Return (X, Y) of the center of cell containing provided text 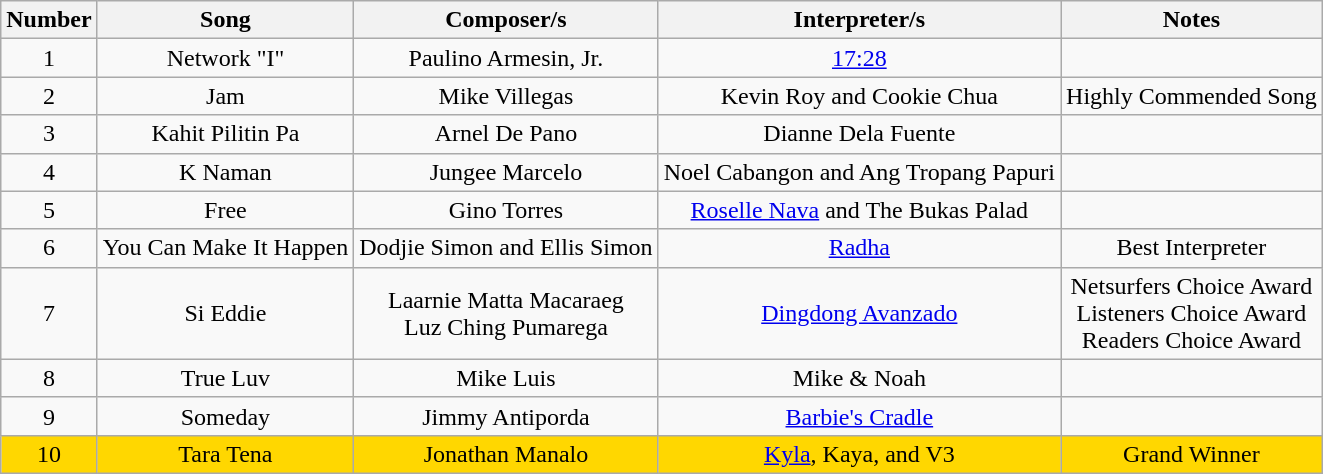
Dingdong Avanzado (859, 313)
You Can Make It Happen (226, 248)
1 (49, 58)
Kahit Pilitin Pa (226, 134)
Radha (859, 248)
6 (49, 248)
K Naman (226, 172)
True Luv (226, 378)
Number (49, 20)
17:28 (859, 58)
10 (49, 454)
Jungee Marcelo (506, 172)
Dodjie Simon and Ellis Simon (506, 248)
Highly Commended Song (1192, 96)
Tara Tena (226, 454)
Gino Torres (506, 210)
Grand Winner (1192, 454)
8 (49, 378)
Composer/s (506, 20)
Netsurfers Choice AwardListeners Choice AwardReaders Choice Award (1192, 313)
Mike & Noah (859, 378)
9 (49, 416)
Roselle Nava and The Bukas Palad (859, 210)
Noel Cabangon and Ang Tropang Papuri (859, 172)
Dianne Dela Fuente (859, 134)
Free (226, 210)
Barbie's Cradle (859, 416)
Si Eddie (226, 313)
Kevin Roy and Cookie Chua (859, 96)
Arnel De Pano (506, 134)
Best Interpreter (1192, 248)
7 (49, 313)
Jimmy Antiporda (506, 416)
Someday (226, 416)
5 (49, 210)
Kyla, Kaya, and V3 (859, 454)
Paulino Armesin, Jr. (506, 58)
3 (49, 134)
Jam (226, 96)
Mike Villegas (506, 96)
Network "I" (226, 58)
4 (49, 172)
Notes (1192, 20)
Laarnie Matta MacaraegLuz Ching Pumarega (506, 313)
Jonathan Manalo (506, 454)
2 (49, 96)
Song (226, 20)
Mike Luis (506, 378)
Interpreter/s (859, 20)
